Extract the (x, y) coordinate from the center of the cell holding the provided text.  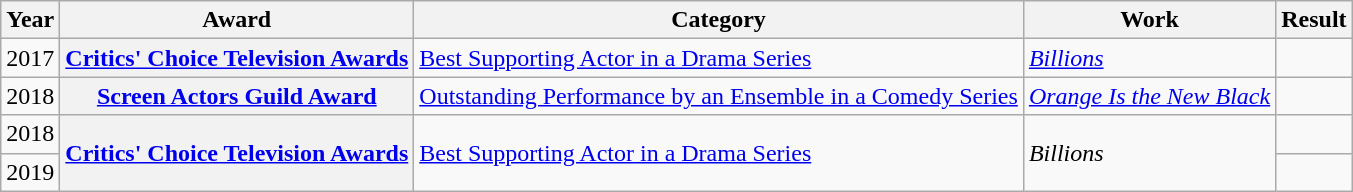
Year (30, 20)
2017 (30, 58)
Screen Actors Guild Award (237, 96)
Award (237, 20)
2019 (30, 172)
Category (719, 20)
Work (1149, 20)
Outstanding Performance by an Ensemble in a Comedy Series (719, 96)
Orange Is the New Black (1149, 96)
Result (1314, 20)
